Provide the [X, Y] coordinate of the cell's center where the given text is located.  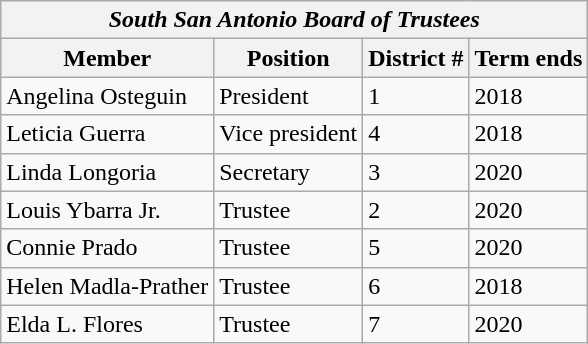
6 [416, 286]
Elda L. Flores [108, 324]
Member [108, 58]
Angelina Osteguin [108, 96]
2 [416, 210]
South San Antonio Board of Trustees [294, 20]
Secretary [288, 172]
4 [416, 134]
District # [416, 58]
Helen Madla-Prather [108, 286]
3 [416, 172]
Position [288, 58]
Linda Longoria [108, 172]
7 [416, 324]
President [288, 96]
Term ends [528, 58]
Leticia Guerra [108, 134]
Louis Ybarra Jr. [108, 210]
Connie Prado [108, 248]
1 [416, 96]
Vice president [288, 134]
5 [416, 248]
